Scan for the cell matching the given text and deliver its [X, Y] coordinate at center. 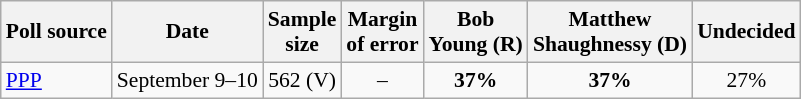
Samplesize [302, 32]
27% [746, 80]
September 9–10 [188, 80]
– [382, 80]
562 (V) [302, 80]
Marginof error [382, 32]
Date [188, 32]
Poll source [56, 32]
BobYoung (R) [476, 32]
Undecided [746, 32]
MatthewShaughnessy (D) [610, 32]
PPP [56, 80]
